Determine the (X, Y) coordinate at the center of the cell enclosing the given text.  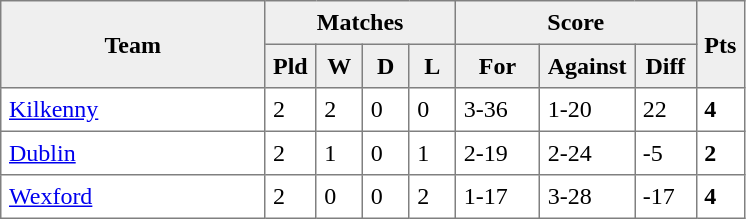
3-36 (497, 110)
Matches (360, 23)
Wexford (133, 197)
Pld (290, 66)
D (385, 66)
3-28 (586, 197)
L (432, 66)
-17 (666, 197)
Score (576, 23)
22 (666, 110)
2-19 (497, 153)
Diff (666, 66)
Against (586, 66)
For (497, 66)
-5 (666, 153)
Kilkenny (133, 110)
2-24 (586, 153)
Pts (720, 44)
W (339, 66)
Dublin (133, 153)
Team (133, 44)
1-17 (497, 197)
1-20 (586, 110)
